Capture the cell that displays the provided text and extract its [X, Y] central coordinate. 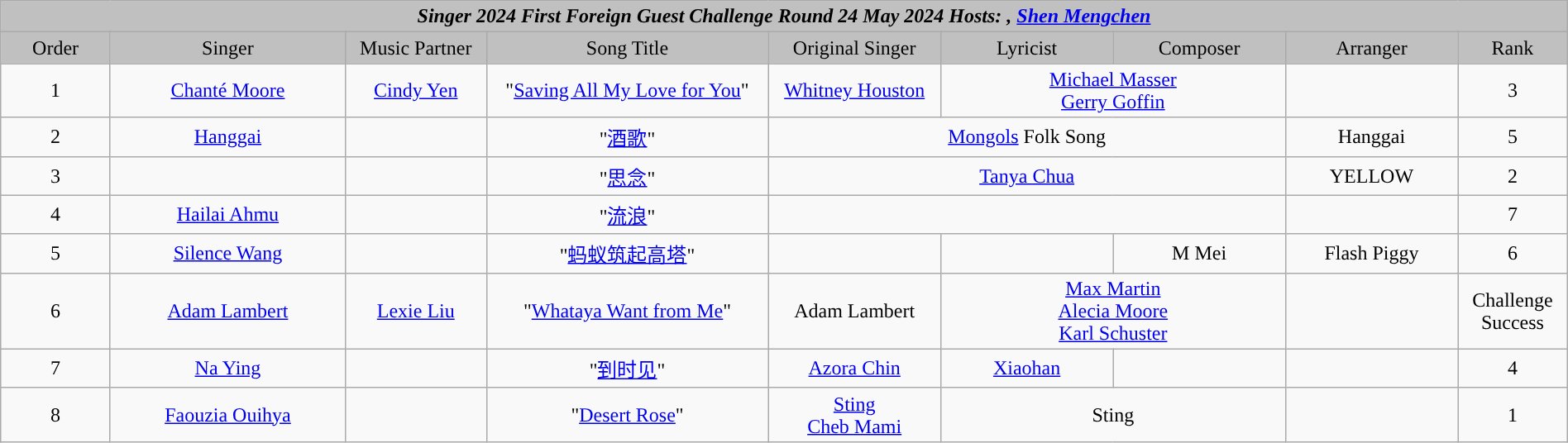
Challenge Success [1513, 311]
Chanté Moore [227, 91]
StingCheb Mami [854, 415]
8 [56, 415]
YELLOW [1371, 175]
Singer 2024 First Foreign Guest Challenge Round 24 May 2024 Hosts: , Shen Mengchen [784, 17]
Composer [1199, 48]
Whitney Houston [854, 91]
Na Ying [227, 369]
Lexie Liu [416, 311]
Original Singer [854, 48]
"思念" [627, 175]
Music Partner [416, 48]
Lyricist [1026, 48]
Max MartinAlecia MooreKarl Schuster [1113, 311]
"流浪" [627, 215]
Michael MasserGerry Goffin [1113, 91]
Hailai Ahmu [227, 215]
Tanya Chua [1027, 175]
Rank [1513, 48]
Mongols Folk Song [1027, 137]
Silence Wang [227, 253]
"到时见" [627, 369]
Cindy Yen [416, 91]
Arranger [1371, 48]
Singer [227, 48]
Faouzia Ouihya [227, 415]
M Mei [1199, 253]
"Desert Rose" [627, 415]
Song Title [627, 48]
"Saving All My Love for You" [627, 91]
"Whataya Want from Me" [627, 311]
Xiaohan [1026, 369]
Flash Piggy [1371, 253]
"酒歌" [627, 137]
Sting [1113, 415]
"蚂蚁筑起高塔" [627, 253]
Order [56, 48]
Azora Chin [854, 369]
